Detect which cell encompasses the target text, then output its (x, y) center coordinate. 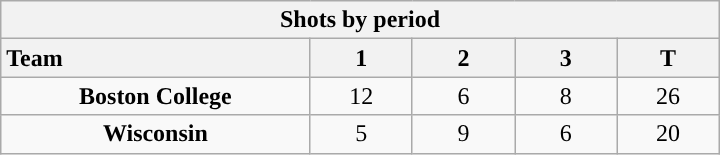
8 (566, 96)
T (668, 58)
3 (566, 58)
26 (668, 96)
20 (668, 134)
Wisconsin (156, 134)
9 (463, 134)
Team (156, 58)
Shots by period (360, 20)
12 (361, 96)
1 (361, 58)
Boston College (156, 96)
5 (361, 134)
2 (463, 58)
